Extract the [X, Y] coordinate from the center of the cell holding the provided text.  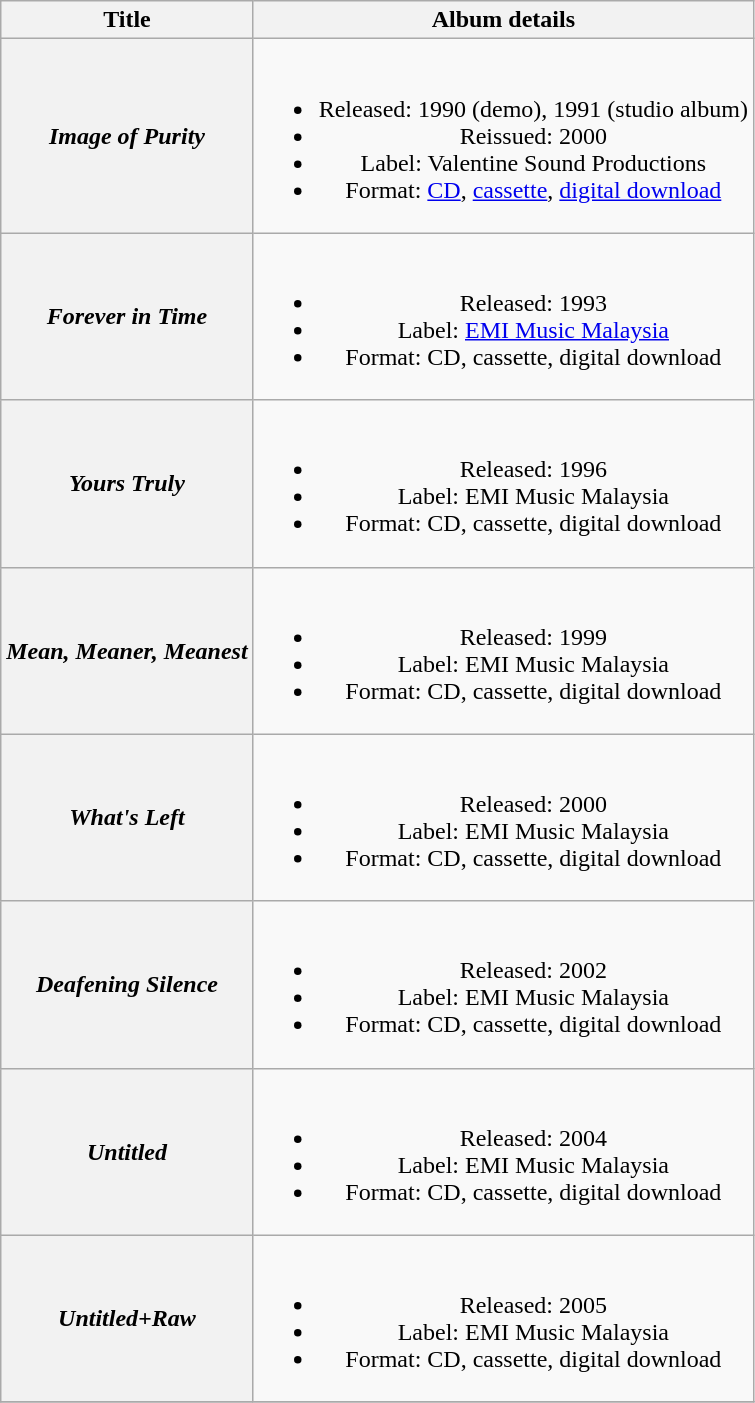
Released: 1990 (demo), 1991 (studio album)Reissued: 2000Label: Valentine Sound ProductionsFormat: CD, cassette, digital download [503, 136]
Album details [503, 20]
Title [127, 20]
Mean, Meaner, Meanest [127, 650]
Released: 1993Label: EMI Music MalaysiaFormat: CD, cassette, digital download [503, 316]
Released: 2000Label: EMI Music MalaysiaFormat: CD, cassette, digital download [503, 818]
Forever in Time [127, 316]
Released: 1996Label: EMI Music MalaysiaFormat: CD, cassette, digital download [503, 484]
Released: 2004Label: EMI Music MalaysiaFormat: CD, cassette, digital download [503, 1152]
Yours Truly [127, 484]
Image of Purity [127, 136]
Untitled+Raw [127, 1318]
Released: 2005Label: EMI Music MalaysiaFormat: CD, cassette, digital download [503, 1318]
Released: 1999Label: EMI Music MalaysiaFormat: CD, cassette, digital download [503, 650]
Untitled [127, 1152]
What's Left [127, 818]
Released: 2002Label: EMI Music MalaysiaFormat: CD, cassette, digital download [503, 984]
Deafening Silence [127, 984]
